Pinpoint the cell where the given text exists, returning its [X, Y] midpoint coordinate. 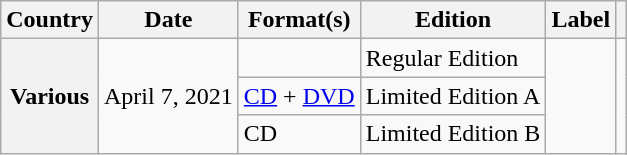
Regular Edition [453, 58]
Label [581, 20]
Various [50, 96]
April 7, 2021 [168, 96]
Format(s) [299, 20]
Date [168, 20]
Limited Edition A [453, 96]
CD + DVD [299, 96]
Limited Edition B [453, 134]
CD [299, 134]
Edition [453, 20]
Country [50, 20]
